Return (x, y) of the center of cell containing provided text 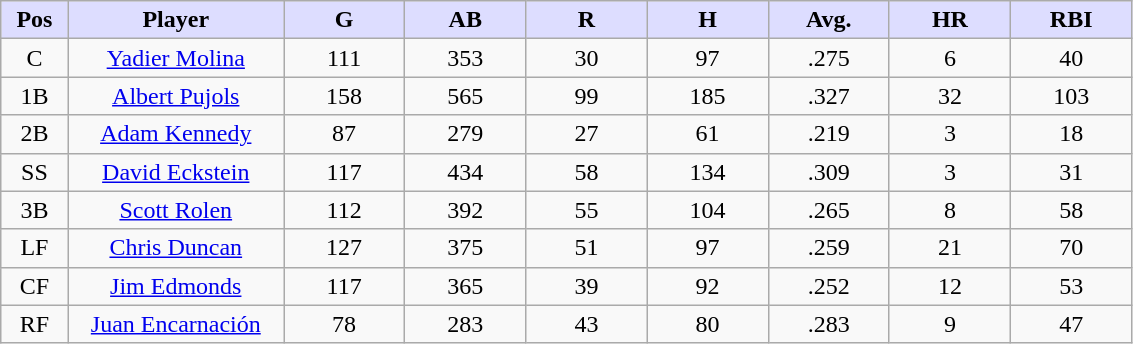
David Eckstein (176, 172)
Adam Kennedy (176, 134)
.327 (828, 96)
Pos (34, 20)
1B (34, 96)
CF (34, 286)
Albert Pujols (176, 96)
565 (466, 96)
C (34, 58)
SS (34, 172)
80 (708, 324)
111 (344, 58)
99 (586, 96)
3B (34, 210)
158 (344, 96)
R (586, 20)
Chris Duncan (176, 248)
185 (708, 96)
51 (586, 248)
.259 (828, 248)
392 (466, 210)
70 (1072, 248)
40 (1072, 58)
8 (950, 210)
12 (950, 286)
434 (466, 172)
283 (466, 324)
27 (586, 134)
30 (586, 58)
LF (34, 248)
Yadier Molina (176, 58)
279 (466, 134)
21 (950, 248)
.275 (828, 58)
.219 (828, 134)
RBI (1072, 20)
127 (344, 248)
375 (466, 248)
87 (344, 134)
Jim Edmonds (176, 286)
18 (1072, 134)
Scott Rolen (176, 210)
353 (466, 58)
9 (950, 324)
61 (708, 134)
39 (586, 286)
Player (176, 20)
103 (1072, 96)
53 (1072, 286)
78 (344, 324)
Avg. (828, 20)
.265 (828, 210)
.309 (828, 172)
43 (586, 324)
6 (950, 58)
HR (950, 20)
Juan Encarnación (176, 324)
55 (586, 210)
134 (708, 172)
112 (344, 210)
AB (466, 20)
32 (950, 96)
31 (1072, 172)
G (344, 20)
104 (708, 210)
365 (466, 286)
2B (34, 134)
47 (1072, 324)
.283 (828, 324)
.252 (828, 286)
RF (34, 324)
92 (708, 286)
H (708, 20)
